Determine the (X, Y) coordinate at the center of the cell enclosing the given text.  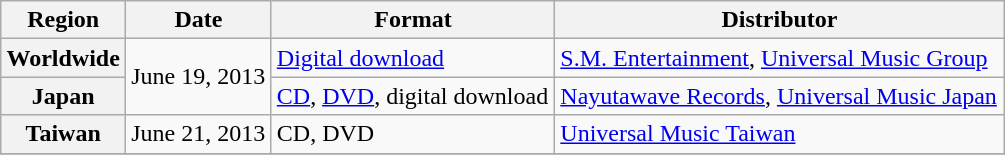
Taiwan (64, 134)
Japan (64, 96)
Region (64, 20)
Date (199, 20)
Distributor (780, 20)
Nayutawave Records, Universal Music Japan (780, 96)
S.M. Entertainment, Universal Music Group (780, 58)
Worldwide (64, 58)
CD, DVD, digital download (413, 96)
Universal Music Taiwan (780, 134)
Format (413, 20)
CD, DVD (413, 134)
June 19, 2013 (199, 77)
June 21, 2013 (199, 134)
Digital download (413, 58)
